From the cell containing the given text, extract its center point as (x, y) coordinate. 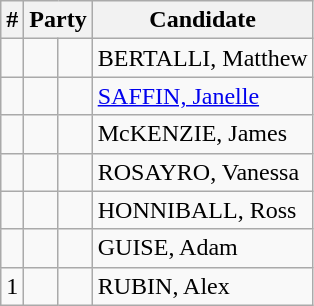
1 (12, 286)
# (12, 20)
McKENZIE, James (202, 134)
ROSAYRO, Vanessa (202, 172)
BERTALLI, Matthew (202, 58)
GUISE, Adam (202, 248)
Candidate (202, 20)
RUBIN, Alex (202, 286)
HONNIBALL, Ross (202, 210)
Party (58, 20)
SAFFIN, Janelle (202, 96)
